Locate the cell with the specified text and output its (x, y) center coordinate. 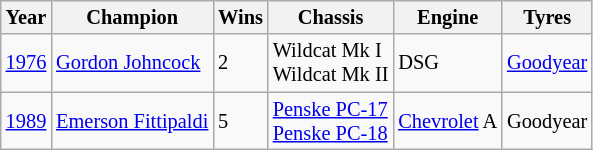
Penske PC-17 Penske PC-18 (330, 121)
Champion (132, 17)
1976 (26, 63)
Emerson Fittipaldi (132, 121)
Engine (448, 17)
Chassis (330, 17)
Chevrolet A (448, 121)
Wildcat Mk I Wildcat Mk II (330, 63)
DSG (448, 63)
Gordon Johncock (132, 63)
2 (240, 63)
5 (240, 121)
1989 (26, 121)
Year (26, 17)
Wins (240, 17)
Tyres (547, 17)
